Identify which cell holds the provided text, then report its (x, y) central coordinate. 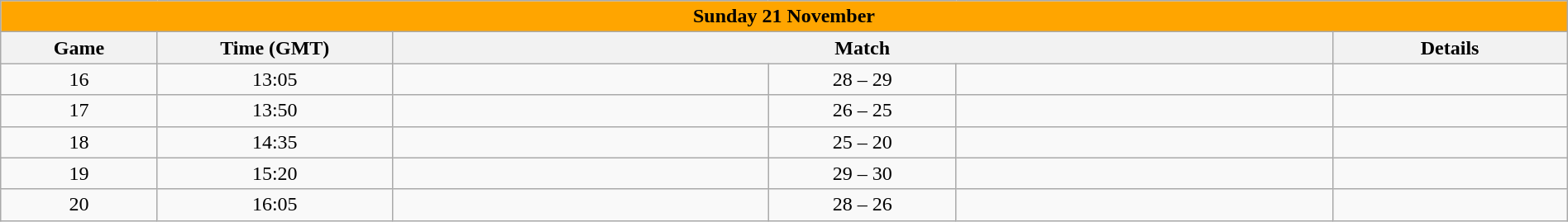
Time (GMT) (275, 48)
Match (862, 48)
18 (79, 142)
28 – 26 (862, 205)
19 (79, 173)
14:35 (275, 142)
29 – 30 (862, 173)
26 – 25 (862, 111)
16:05 (275, 205)
28 – 29 (862, 79)
17 (79, 111)
13:50 (275, 111)
16 (79, 79)
Details (1450, 48)
20 (79, 205)
13:05 (275, 79)
Sunday 21 November (784, 17)
25 – 20 (862, 142)
15:20 (275, 173)
Game (79, 48)
